Pinpoint the cell where the given text exists, returning its (x, y) midpoint coordinate. 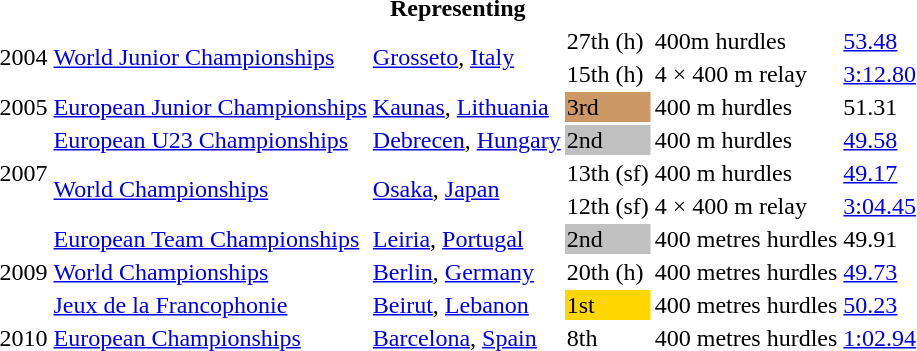
20th (h) (608, 272)
27th (h) (608, 41)
Kaunas, Lithuania (466, 107)
Leiria, Portugal (466, 239)
Jeux de la Francophonie (210, 305)
European Team Championships (210, 239)
Debrecen, Hungary (466, 140)
Berlin, Germany (466, 272)
13th (sf) (608, 173)
Osaka, Japan (466, 190)
European Junior Championships (210, 107)
3rd (608, 107)
European U23 Championships (210, 140)
12th (sf) (608, 206)
400m hurdles (746, 41)
World Junior Championships (210, 58)
Beirut, Lebanon (466, 305)
15th (h) (608, 74)
1st (608, 305)
Grosseto, Italy (466, 58)
